Provide the [X, Y] coordinate of the cell's center where the given text is located.  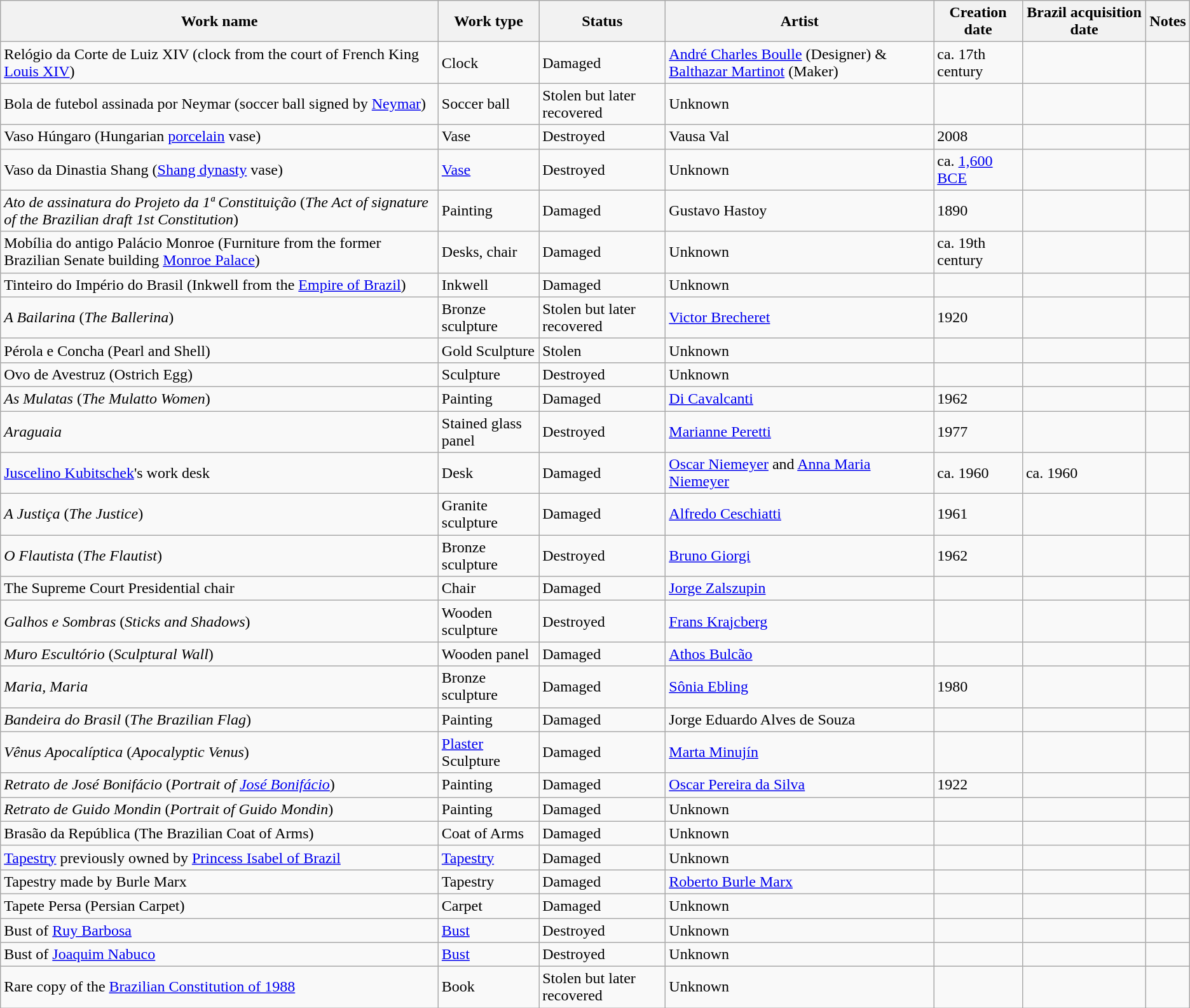
As Mulatas (The Mulatto Women) [220, 398]
Creation date [978, 22]
Maria, Maria [220, 686]
Sônia Ebling [800, 686]
Ovo de Avestruz (Ostrich Egg) [220, 374]
Vênus Apocalíptica (Apocalyptic Venus) [220, 753]
Oscar Pereira da Silva [800, 785]
1980 [978, 686]
Athos Bulcão [800, 654]
Work name [220, 22]
Artist [800, 22]
Di Cavalcanti [800, 398]
Notes [1168, 22]
Wooden panel [488, 654]
Bruno Giorgi [800, 555]
Retrato de Guido Mondin (Portrait of Guido Mondin) [220, 809]
Vaso da Dinastia Shang (Shang dynasty vase) [220, 169]
Juscelino Kubitschek's work desk [220, 473]
Bust of Joaquim Nabuco [220, 955]
ca. 1,600 BCE [978, 169]
Victor Brecheret [800, 318]
Jorge Zalszupin [800, 589]
Frans Krajcberg [800, 622]
Gold Sculpture [488, 350]
Tapestry made by Burle Marx [220, 882]
Bandeira do Brasil (The Brazilian Flag) [220, 719]
Wooden sculpture [488, 622]
Marta Minujín [800, 753]
André Charles Boulle (Designer) & Balthazar Martinot (Maker) [800, 62]
Muro Escultório (Sculptural Wall) [220, 654]
Desk [488, 473]
Alfredo Ceschiatti [800, 515]
Roberto Burle Marx [800, 882]
Ato de assinatura do Projeto da 1ª Constituição (The Act of signature of the Brazilian draft 1st Constitution) [220, 211]
Bola de futebol assinada por Neymar (soccer ball signed by Neymar) [220, 104]
Bust of Ruy Barbosa [220, 930]
Tinteiro do Império do Brasil (Inkwell from the Empire of Brazil) [220, 285]
Tapestry previously owned by Princess Isabel of Brazil [220, 857]
A Justiça (The Justice) [220, 515]
Vaso Húngaro (Hungarian porcelain vase) [220, 137]
1890 [978, 211]
Gustavo Hastoy [800, 211]
Stolen [603, 350]
Inkwell [488, 285]
Plaster Sculpture [488, 753]
1961 [978, 515]
Carpet [488, 906]
Rare copy of the Brazilian Constitution of 1988 [220, 988]
A Bailarina (The Ballerina) [220, 318]
Coat of Arms [488, 833]
Soccer ball [488, 104]
Marianne Peretti [800, 431]
1922 [978, 785]
Stained glass panel [488, 431]
1977 [978, 431]
Tapete Persa (Persian Carpet) [220, 906]
ca. 19th century [978, 252]
O Flautista (The Flautist) [220, 555]
Galhos e Sombras (Sticks and Shadows) [220, 622]
ca. 17th century [978, 62]
Book [488, 988]
Jorge Eduardo Alves de Souza [800, 719]
Desks, chair [488, 252]
Status [603, 22]
Granite sculpture [488, 515]
Oscar Niemeyer and Anna Maria Niemeyer [800, 473]
Sculpture [488, 374]
Chair [488, 589]
1920 [978, 318]
Brazil acquisition date [1084, 22]
Relógio da Corte de Luiz XIV (clock from the court of French King Louis XIV) [220, 62]
Vausa Val [800, 137]
Araguaia [220, 431]
Work type [488, 22]
Clock [488, 62]
Mobília do antigo Palácio Monroe (Furniture from the former Brazilian Senate building Monroe Palace) [220, 252]
Pérola e Concha (Pearl and Shell) [220, 350]
Brasão da República (The Brazilian Coat of Arms) [220, 833]
Retrato de José Bonifácio (Portrait of José Bonifácio) [220, 785]
The Supreme Court Presidential chair [220, 589]
2008 [978, 137]
